Detect which cell encompasses the target text, then output its (x, y) center coordinate. 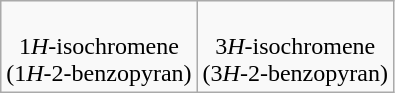
3H-isochromene(3H-2-benzopyran) (295, 47)
1H-isochromene(1H-2-benzopyran) (99, 47)
